Locate the cell with the specified text and output its (X, Y) center coordinate. 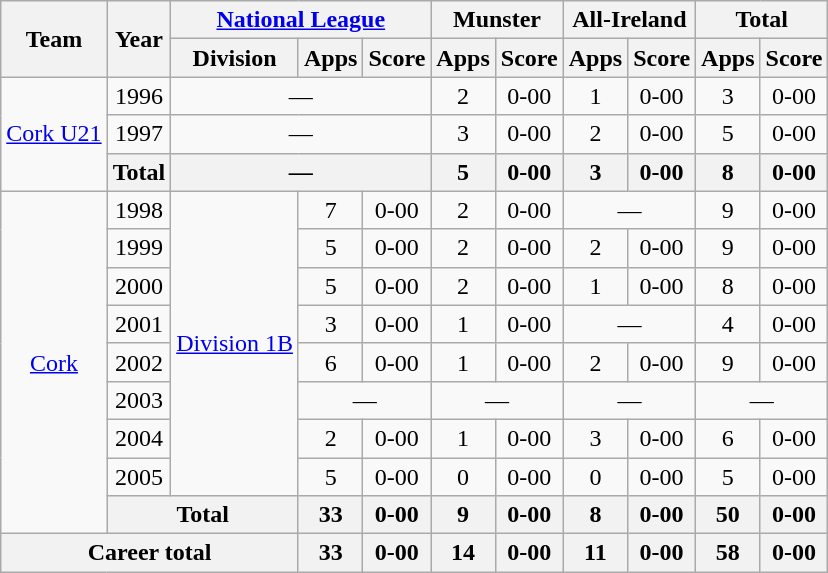
11 (595, 553)
Munster (497, 20)
Division (235, 58)
1999 (139, 248)
1996 (139, 96)
Year (139, 39)
4 (728, 324)
Team (54, 39)
Cork U21 (54, 134)
Cork (54, 362)
2000 (139, 286)
2004 (139, 438)
All-Ireland (629, 20)
National League (301, 20)
Career total (150, 553)
1998 (139, 210)
2002 (139, 362)
1997 (139, 134)
2005 (139, 477)
58 (728, 553)
14 (463, 553)
2003 (139, 400)
50 (728, 515)
Division 1B (235, 343)
2001 (139, 324)
7 (330, 210)
